Output the [x, y] coordinate of the center of the cell containing the given text.  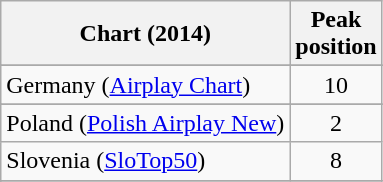
10 [336, 85]
Germany (Airplay Chart) [146, 85]
2 [336, 123]
8 [336, 161]
Peakposition [336, 34]
Poland (Polish Airplay New) [146, 123]
Slovenia (SloTop50) [146, 161]
Chart (2014) [146, 34]
